Scan for the cell matching the given text and deliver its (X, Y) coordinate at center. 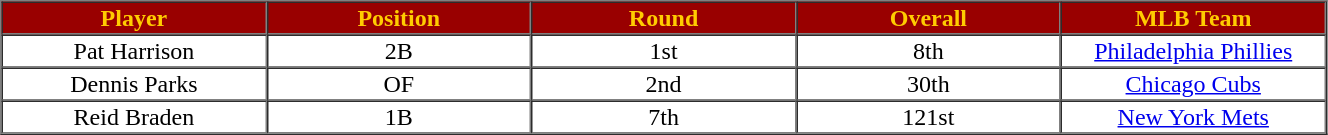
8th (928, 50)
MLB Team (1194, 18)
30th (928, 84)
OF (398, 84)
Reid Braden (134, 116)
2nd (664, 84)
Round (664, 18)
7th (664, 116)
Overall (928, 18)
1st (664, 50)
Dennis Parks (134, 84)
Philadelphia Phillies (1194, 50)
Pat Harrison (134, 50)
New York Mets (1194, 116)
Chicago Cubs (1194, 84)
1B (398, 116)
Player (134, 18)
Position (398, 18)
121st (928, 116)
2B (398, 50)
